Pinpoint the cell where the given text exists, returning its (X, Y) midpoint coordinate. 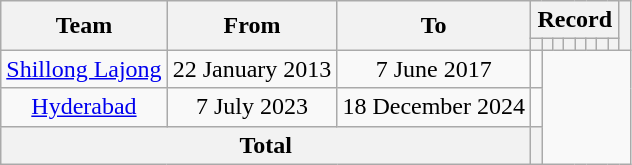
From (252, 26)
Shillong Lajong (84, 69)
Team (84, 26)
Record (575, 20)
7 June 2017 (434, 69)
18 December 2024 (434, 107)
Total (266, 145)
Hyderabad (84, 107)
22 January 2013 (252, 69)
To (434, 26)
7 July 2023 (252, 107)
